Extract the [x, y] coordinate from the center of the cell holding the provided text.  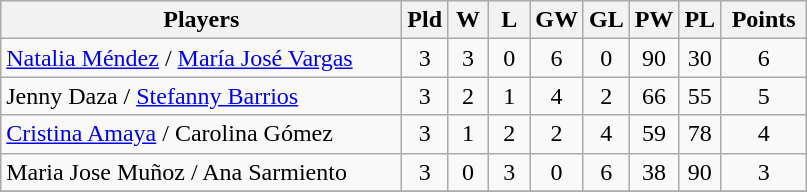
Cristina Amaya / Carolina Gómez [202, 134]
PW [654, 20]
GL [606, 20]
5 [764, 96]
66 [654, 96]
Pld [425, 20]
38 [654, 172]
Players [202, 20]
W [468, 20]
78 [700, 134]
GW [557, 20]
Natalia Méndez / María José Vargas [202, 58]
30 [700, 58]
55 [700, 96]
Maria Jose Muñoz / Ana Sarmiento [202, 172]
Jenny Daza / Stefanny Barrios [202, 96]
PL [700, 20]
59 [654, 134]
Points [764, 20]
L [510, 20]
